Return (x, y) of the center of cell containing provided text 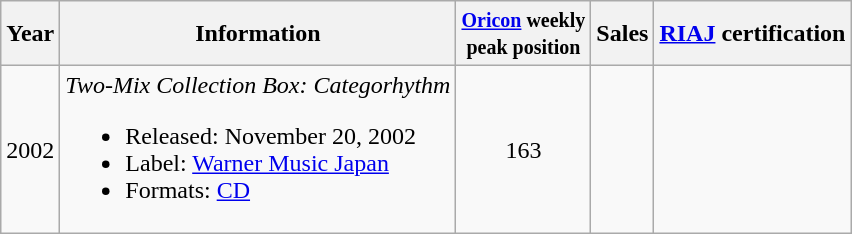
2002 (30, 150)
163 (524, 150)
Two-Mix Collection Box: CategorhythmReleased: November 20, 2002Label: Warner Music JapanFormats: CD (258, 150)
Sales (622, 34)
Year (30, 34)
Oricon weeklypeak position (524, 34)
RIAJ certification (752, 34)
Information (258, 34)
